Identify which cell holds the provided text, then report its (x, y) central coordinate. 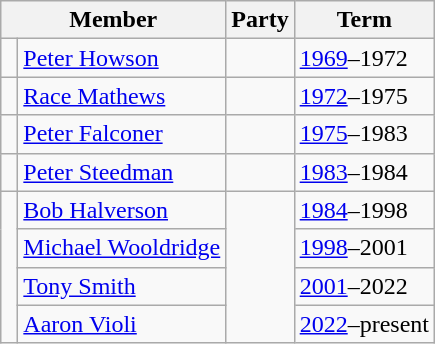
Peter Howson (122, 58)
1983–1984 (364, 172)
1975–1983 (364, 134)
Term (364, 20)
Michael Wooldridge (122, 248)
Race Mathews (122, 96)
Party (260, 20)
1998–2001 (364, 248)
1969–1972 (364, 58)
Peter Steedman (122, 172)
Peter Falconer (122, 134)
Member (114, 20)
2022–present (364, 324)
Aaron Violi (122, 324)
Tony Smith (122, 286)
1984–1998 (364, 210)
Bob Halverson (122, 210)
1972–1975 (364, 96)
2001–2022 (364, 286)
